Output the (X, Y) coordinate of the center of the cell containing the given text.  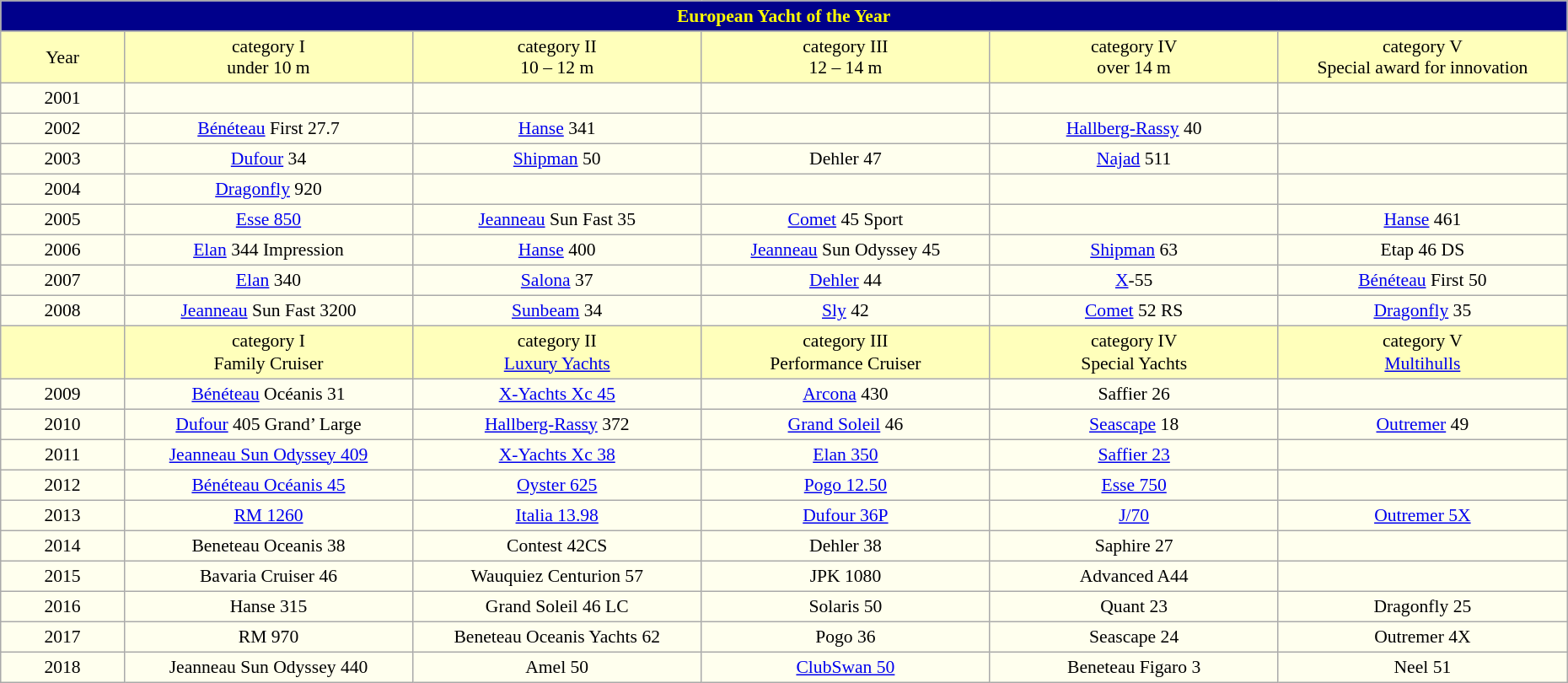
European Yacht of the Year (784, 16)
category II 10 – 12 m (557, 57)
category II Luxury Yachts (557, 352)
Comet 45 Sport (846, 220)
2002 (62, 129)
Esse 750 (1134, 485)
Neel 51 (1422, 667)
Bénéteau Océanis 31 (268, 394)
2011 (62, 454)
Dufour 36P (846, 515)
2017 (62, 637)
2010 (62, 424)
Dragonfly 25 (1422, 606)
Saphire 27 (1134, 546)
JPK 1080 (846, 576)
Dufour 405 Grand’ Large (268, 424)
category IV over 14 m (1134, 57)
Jeanneau Sun Odyssey 440 (268, 667)
Wauquiez Centurion 57 (557, 576)
Dragonfly 920 (268, 190)
RM 970 (268, 637)
Jeanneau Sun Fast 3200 (268, 311)
2001 (62, 99)
2009 (62, 394)
Beneteau Oceanis Yachts 62 (557, 637)
2005 (62, 220)
Pogo 36 (846, 637)
Pogo 12.50 (846, 485)
Dragonfly 35 (1422, 311)
Saffier 26 (1134, 394)
Elan 350 (846, 454)
Saffier 23 (1134, 454)
Hallberg-Rassy 40 (1134, 129)
Sly 42 (846, 311)
Jeanneau Sun Fast 35 (557, 220)
2015 (62, 576)
2013 (62, 515)
2008 (62, 311)
Seascape 18 (1134, 424)
Hanse 315 (268, 606)
Hanse 400 (557, 250)
Bénéteau Océanis 45 (268, 485)
Elan 344 Impression (268, 250)
category IV Special Yachts (1134, 352)
2004 (62, 190)
X-Yachts Xc 38 (557, 454)
X-55 (1134, 281)
Shipman 50 (557, 159)
Outremer 49 (1422, 424)
category V Special award for innovation (1422, 57)
Quant 23 (1134, 606)
Jeanneau Sun Odyssey 45 (846, 250)
category III 12 – 14 m (846, 57)
Seascape 24 (1134, 637)
Dehler 38 (846, 546)
ClubSwan 50 (846, 667)
2016 (62, 606)
category V Multihulls (1422, 352)
Najad 511 (1134, 159)
Hallberg-Rassy 372 (557, 424)
Salona 37 (557, 281)
Beneteau Figaro 3 (1134, 667)
Amel 50 (557, 667)
RM 1260 (268, 515)
category III Performance Cruiser (846, 352)
Beneteau Oceanis 38 (268, 546)
category I under 10 m (268, 57)
Bénéteau First 27.7 (268, 129)
X-Yachts Xc 45 (557, 394)
Grand Soleil 46 (846, 424)
Comet 52 RS (1134, 311)
Year (62, 57)
Elan 340 (268, 281)
Etap 46 DS (1422, 250)
2012 (62, 485)
Outremer 5X (1422, 515)
Dehler 44 (846, 281)
2018 (62, 667)
2014 (62, 546)
Esse 850 (268, 220)
Advanced A44 (1134, 576)
Outremer 4X (1422, 637)
Arcona 430 (846, 394)
Dehler 47 (846, 159)
category I Family Cruiser (268, 352)
Jeanneau Sun Odyssey 409 (268, 454)
Oyster 625 (557, 485)
Italia 13.98 (557, 515)
Grand Soleil 46 LC (557, 606)
2007 (62, 281)
Bénéteau First 50 (1422, 281)
Shipman 63 (1134, 250)
Contest 42CS (557, 546)
Hanse 461 (1422, 220)
Bavaria Cruiser 46 (268, 576)
J/70 (1134, 515)
Sunbeam 34 (557, 311)
Dufour 34 (268, 159)
2003 (62, 159)
2006 (62, 250)
Hanse 341 (557, 129)
Solaris 50 (846, 606)
